Scan for the cell matching the given text and deliver its [X, Y] coordinate at center. 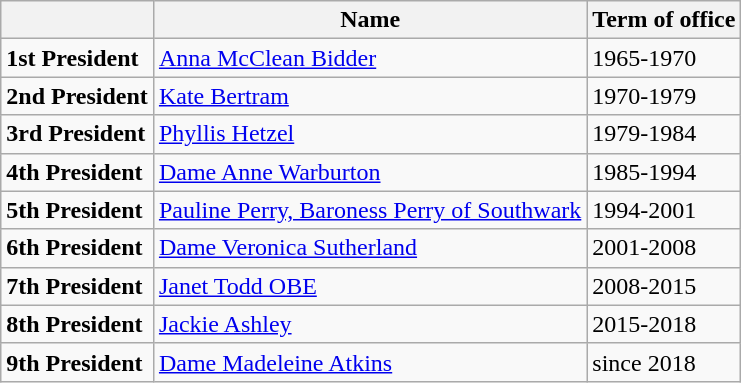
Phyllis Hetzel [370, 134]
Dame Veronica Sutherland [370, 248]
1st President [78, 58]
2001-2008 [664, 248]
Janet Todd OBE [370, 286]
1979-1984 [664, 134]
Dame Anne Warburton [370, 172]
Jackie Ashley [370, 324]
since 2018 [664, 362]
Pauline Perry, Baroness Perry of Southwark [370, 210]
Dame Madeleine Atkins [370, 362]
7th President [78, 286]
1965-1970 [664, 58]
1970-1979 [664, 96]
8th President [78, 324]
Term of office [664, 20]
1985-1994 [664, 172]
2008-2015 [664, 286]
Kate Bertram [370, 96]
3rd President [78, 134]
9th President [78, 362]
5th President [78, 210]
Name [370, 20]
6th President [78, 248]
4th President [78, 172]
Anna McClean Bidder [370, 58]
2nd President [78, 96]
1994-2001 [664, 210]
2015-2018 [664, 324]
